Extract the [x, y] coordinate from the center of the cell holding the provided text.  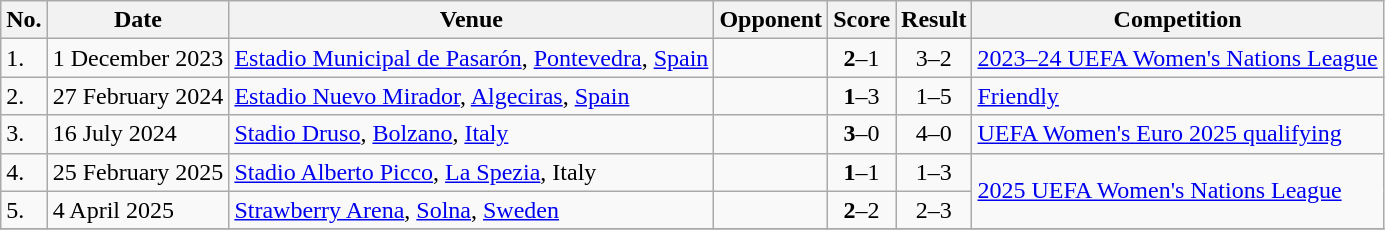
Estadio Municipal de Pasarón, Pontevedra, Spain [472, 58]
4. [24, 172]
Result [934, 20]
Strawberry Arena, Solna, Sweden [472, 210]
Stadio Alberto Picco, La Spezia, Italy [472, 172]
3. [24, 134]
1 December 2023 [138, 58]
4 April 2025 [138, 210]
1–5 [934, 96]
27 February 2024 [138, 96]
2–1 [862, 58]
Stadio Druso, Bolzano, Italy [472, 134]
5. [24, 210]
2–2 [862, 210]
2025 UEFA Women's Nations League [1178, 191]
3–2 [934, 58]
16 July 2024 [138, 134]
Venue [472, 20]
1–1 [862, 172]
25 February 2025 [138, 172]
1. [24, 58]
Score [862, 20]
3–0 [862, 134]
UEFA Women's Euro 2025 qualifying [1178, 134]
Friendly [1178, 96]
2–3 [934, 210]
4–0 [934, 134]
2. [24, 96]
No. [24, 20]
2023–24 UEFA Women's Nations League [1178, 58]
Competition [1178, 20]
Estadio Nuevo Mirador, Algeciras, Spain [472, 96]
Opponent [771, 20]
Date [138, 20]
